Output the [x, y] coordinate of the center of the cell containing the given text.  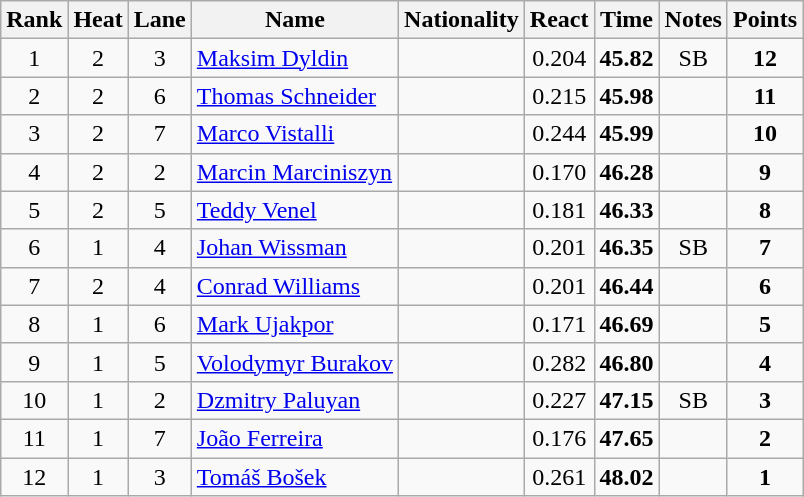
Johan Wissman [294, 248]
Marco Vistalli [294, 134]
0.261 [559, 477]
0.176 [559, 438]
0.282 [559, 362]
React [559, 20]
0.244 [559, 134]
0.227 [559, 400]
Points [764, 20]
45.82 [626, 58]
46.80 [626, 362]
0.181 [559, 210]
Nationality [462, 20]
Volodymyr Burakov [294, 362]
46.28 [626, 172]
46.44 [626, 286]
Maksim Dyldin [294, 58]
Heat [98, 20]
0.204 [559, 58]
46.35 [626, 248]
0.170 [559, 172]
46.69 [626, 324]
46.33 [626, 210]
Teddy Venel [294, 210]
0.171 [559, 324]
Mark Ujakpor [294, 324]
Name [294, 20]
Tomáš Bošek [294, 477]
Lane [160, 20]
47.65 [626, 438]
0.215 [559, 96]
Conrad Williams [294, 286]
Rank [34, 20]
Dzmitry Paluyan [294, 400]
47.15 [626, 400]
João Ferreira [294, 438]
48.02 [626, 477]
Marcin Marciniszyn [294, 172]
Thomas Schneider [294, 96]
45.98 [626, 96]
Time [626, 20]
Notes [693, 20]
45.99 [626, 134]
